Detect which cell encompasses the target text, then output its [X, Y] center coordinate. 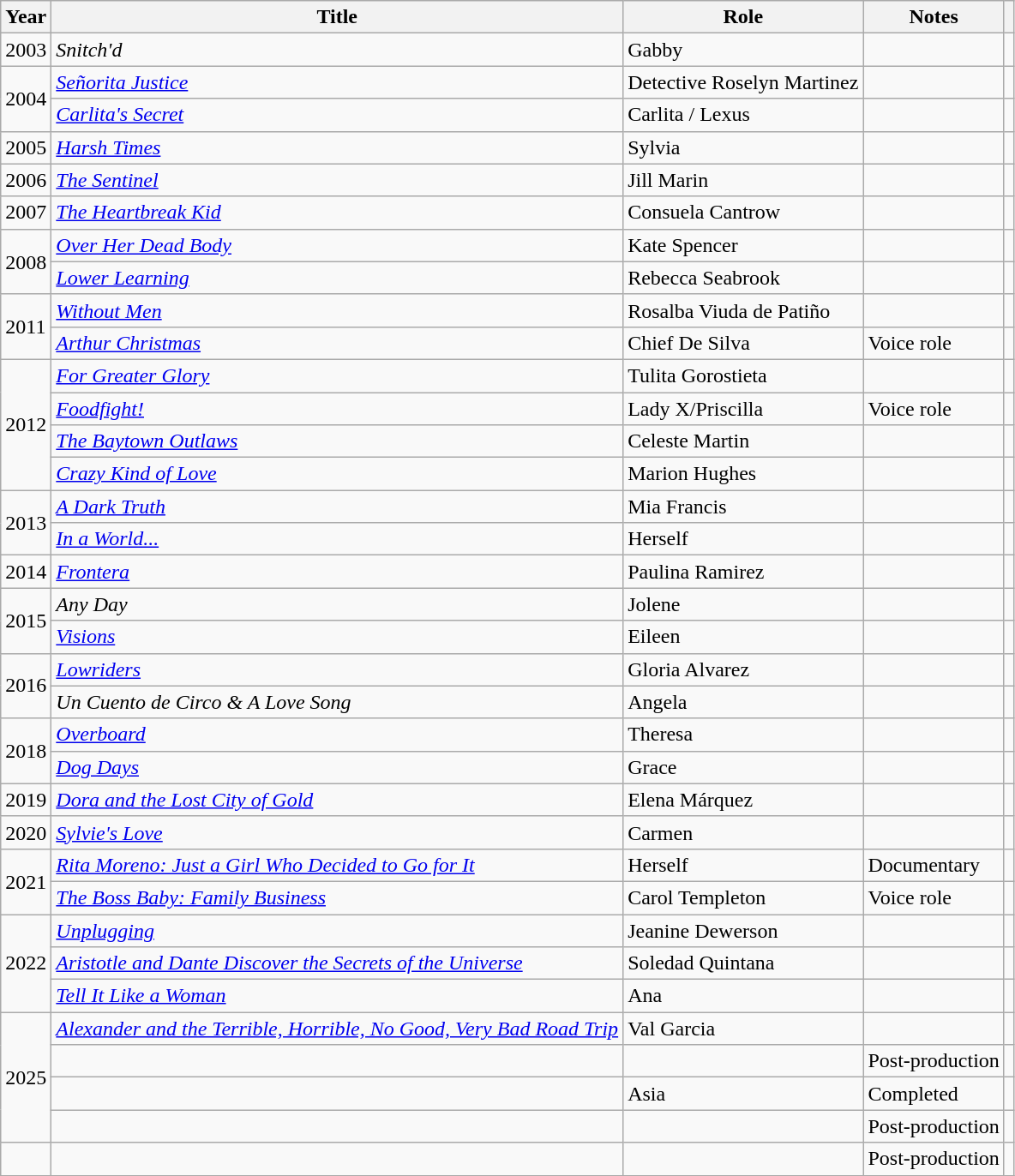
Chief De Silva [743, 343]
Eileen [743, 637]
Any Day [338, 604]
2020 [26, 832]
Carlita's Secret [338, 115]
Harsh Times [338, 147]
Carol Templeton [743, 897]
Carmen [743, 832]
2025 [26, 1077]
Year [26, 17]
2007 [26, 213]
Tell It Like a Woman [338, 996]
Jolene [743, 604]
Theresa [743, 735]
Tulita Gorostieta [743, 375]
Crazy Kind of Love [338, 474]
2004 [26, 99]
2015 [26, 621]
Snitch'd [338, 50]
2012 [26, 424]
Unplugging [338, 930]
Mia Francis [743, 507]
Jeanine Dewerson [743, 930]
Un Cuento de Circo & A Love Song [338, 702]
Asia [743, 1094]
Notes [934, 17]
Lowriders [338, 669]
2006 [26, 180]
Grace [743, 767]
2021 [26, 881]
Overboard [338, 735]
Paulina Ramirez [743, 572]
Rebecca Seabrook [743, 278]
Señorita Justice [338, 82]
Detective Roselyn Martinez [743, 82]
Dog Days [338, 767]
Alexander and the Terrible, Horrible, No Good, Very Bad Road Trip [338, 1029]
For Greater Glory [338, 375]
Aristotle and Dante Discover the Secrets of the Universe [338, 963]
Sylvie's Love [338, 832]
Angela [743, 702]
Lady X/Priscilla [743, 409]
2016 [26, 686]
The Sentinel [338, 180]
Without Men [338, 310]
Over Her Dead Body [338, 245]
2011 [26, 327]
A Dark Truth [338, 507]
Dora and the Lost City of Gold [338, 800]
Gloria Alvarez [743, 669]
Jill Marin [743, 180]
Consuela Cantrow [743, 213]
2008 [26, 261]
Role [743, 17]
Sylvia [743, 147]
Rita Moreno: Just a Girl Who Decided to Go for It [338, 865]
The Heartbreak Kid [338, 213]
Arthur Christmas [338, 343]
2013 [26, 523]
2022 [26, 963]
2014 [26, 572]
Val Garcia [743, 1029]
2018 [26, 751]
Foodfight! [338, 409]
Gabby [743, 50]
2005 [26, 147]
Title [338, 17]
2003 [26, 50]
Lower Learning [338, 278]
Celeste Martin [743, 441]
Ana [743, 996]
2019 [26, 800]
In a World... [338, 539]
Soledad Quintana [743, 963]
Carlita / Lexus [743, 115]
The Baytown Outlaws [338, 441]
Rosalba Viuda de Patiño [743, 310]
Frontera [338, 572]
Kate Spencer [743, 245]
The Boss Baby: Family Business [338, 897]
Completed [934, 1094]
Visions [338, 637]
Marion Hughes [743, 474]
Documentary [934, 865]
Elena Márquez [743, 800]
